Pinpoint the cell where the given text exists, returning its [x, y] midpoint coordinate. 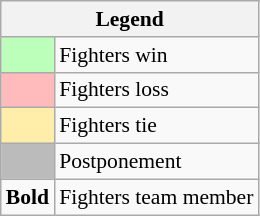
Bold [28, 197]
Legend [130, 19]
Fighters loss [156, 90]
Fighters tie [156, 126]
Postponement [156, 162]
Fighters win [156, 55]
Fighters team member [156, 197]
